From the cell containing the given text, extract its center point as [X, Y] coordinate. 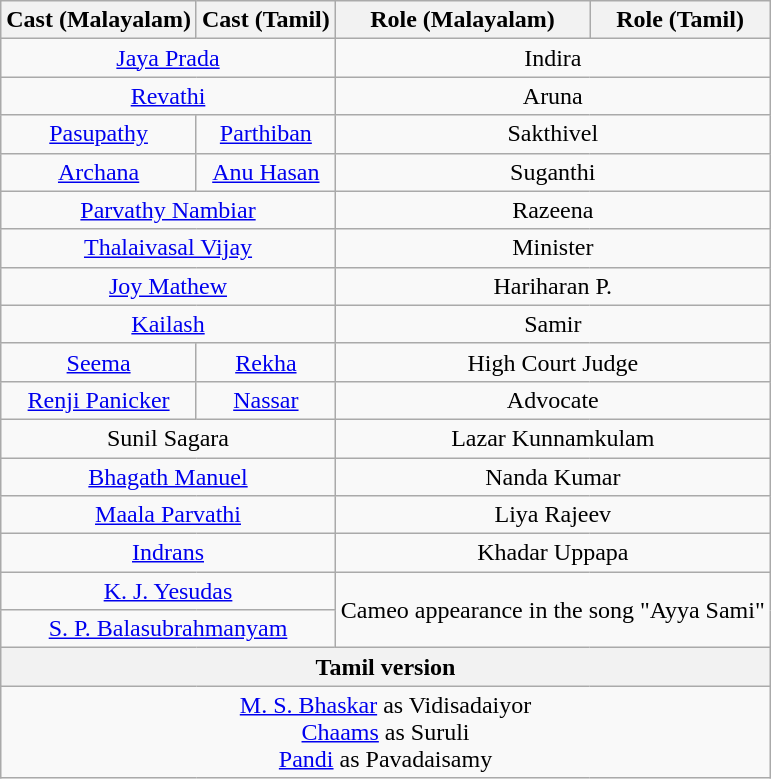
Revathi [168, 96]
Tamil version [386, 667]
Rekha [266, 362]
K. J. Yesudas [168, 591]
Sakthivel [552, 134]
Kailash [168, 324]
Advocate [552, 400]
Nanda Kumar [552, 477]
S. P. Balasubrahmanyam [168, 629]
Hariharan P. [552, 286]
High Court Judge [552, 362]
Parvathy Nambiar [168, 210]
Aruna [552, 96]
Suganthi [552, 172]
Indrans [168, 553]
Minister [552, 248]
Archana [99, 172]
Bhagath Manuel [168, 477]
Liya Rajeev [552, 515]
Khadar Uppapa [552, 553]
Pasupathy [99, 134]
Anu Hasan [266, 172]
Razeena [552, 210]
Parthiban [266, 134]
Cast (Tamil) [266, 20]
Thalaivasal Vijay [168, 248]
Samir [552, 324]
Renji Panicker [99, 400]
Nassar [266, 400]
Sunil Sagara [168, 438]
Indira [552, 58]
Jaya Prada [168, 58]
Cast (Malayalam) [99, 20]
Role (Tamil) [680, 20]
Cameo appearance in the song "Ayya Sami" [552, 610]
Role (Malayalam) [462, 20]
Seema [99, 362]
Joy Mathew [168, 286]
Maala Parvathi [168, 515]
M. S. Bhaskar as VidisadaiyorChaams as SuruliPandi as Pavadaisamy [386, 732]
Lazar Kunnamkulam [552, 438]
